Output the (x, y) coordinate of the center of the cell containing the given text.  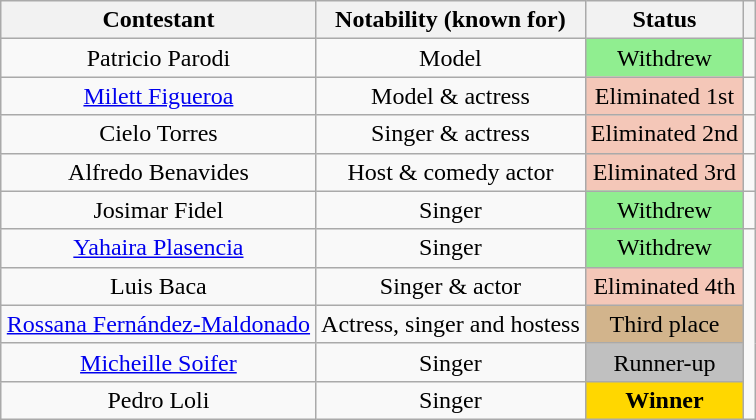
Contestant (158, 20)
Actress, singer and hostess (451, 324)
Pedro Loli (158, 400)
Milett Figueroa (158, 96)
Status (664, 20)
Model & actress (451, 96)
Host & comedy actor (451, 172)
Winner (664, 400)
Eliminated 3rd (664, 172)
Yahaira Plasencia (158, 248)
Rossana Fernández-Maldonado (158, 324)
Luis Baca (158, 286)
Runner-up (664, 362)
Josimar Fidel (158, 210)
Third place (664, 324)
Singer & actor (451, 286)
Model (451, 58)
Notability (known for) (451, 20)
Eliminated 2nd (664, 134)
Eliminated 1st (664, 96)
Eliminated 4th (664, 286)
Alfredo Benavides (158, 172)
Micheille Soifer (158, 362)
Patricio Parodi (158, 58)
Cielo Torres (158, 134)
Singer & actress (451, 134)
